Find where the given text appears and provide that cell's center as (X, Y) coordinate. 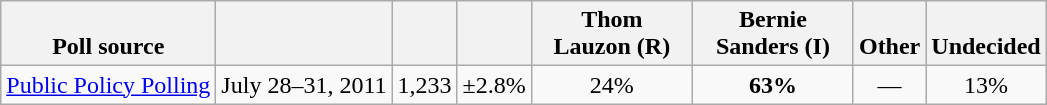
Public Policy Polling (108, 85)
1,233 (424, 85)
13% (986, 85)
Poll source (108, 34)
24% (612, 85)
±2.8% (494, 85)
BernieSanders (I) (772, 34)
ThomLauzon (R) (612, 34)
Undecided (986, 34)
— (889, 85)
July 28–31, 2011 (304, 85)
Other (889, 34)
63% (772, 85)
